Output the (X, Y) coordinate of the center of the cell containing the given text.  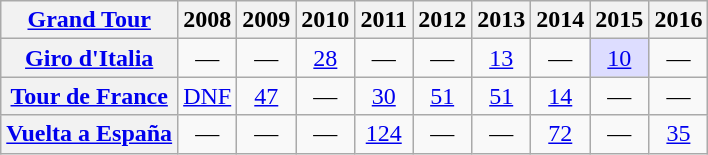
72 (560, 134)
10 (620, 58)
2013 (502, 20)
2008 (208, 20)
35 (678, 134)
47 (266, 96)
DNF (208, 96)
124 (384, 134)
13 (502, 58)
Giro d'Italia (90, 58)
2009 (266, 20)
2016 (678, 20)
Vuelta a España (90, 134)
2012 (442, 20)
2011 (384, 20)
28 (326, 58)
14 (560, 96)
2014 (560, 20)
Tour de France (90, 96)
30 (384, 96)
2010 (326, 20)
2015 (620, 20)
Grand Tour (90, 20)
